Output the (X, Y) coordinate of the center of the cell containing the given text.  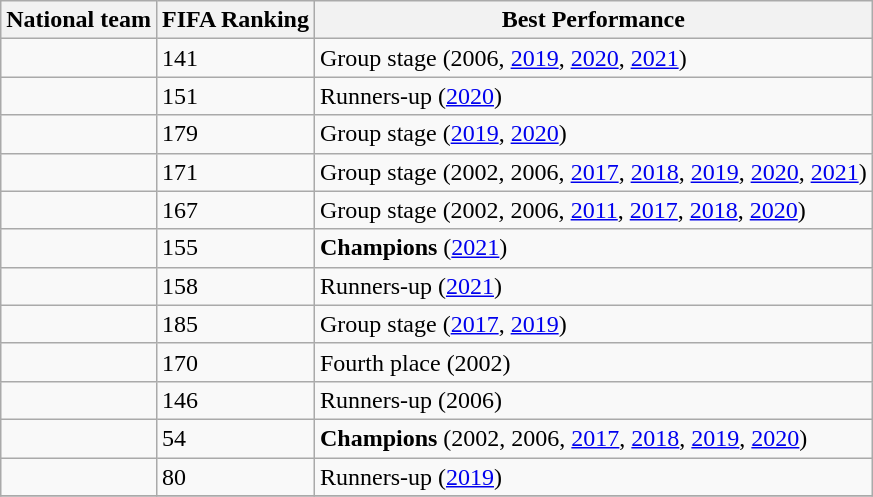
FIFA Ranking (235, 20)
Group stage (2006, 2019, 2020, 2021) (593, 58)
171 (235, 172)
158 (235, 286)
151 (235, 96)
179 (235, 134)
National team (79, 20)
185 (235, 324)
Group stage (2002, 2006, 2011, 2017, 2018, 2020) (593, 210)
Group stage (2002, 2006, 2017, 2018, 2019, 2020, 2021) (593, 172)
Runners-up (2021) (593, 286)
Fourth place (2002) (593, 362)
Runners-up (2020) (593, 96)
Champions (2021) (593, 248)
Group stage (2019, 2020) (593, 134)
Runners-up (2006) (593, 400)
Group stage (2017, 2019) (593, 324)
141 (235, 58)
80 (235, 477)
Runners-up (2019) (593, 477)
54 (235, 438)
146 (235, 400)
170 (235, 362)
Champions (2002, 2006, 2017, 2018, 2019, 2020) (593, 438)
167 (235, 210)
155 (235, 248)
Best Performance (593, 20)
